Return the [x, y] coordinate for the center point of the cell that contains the specified text.  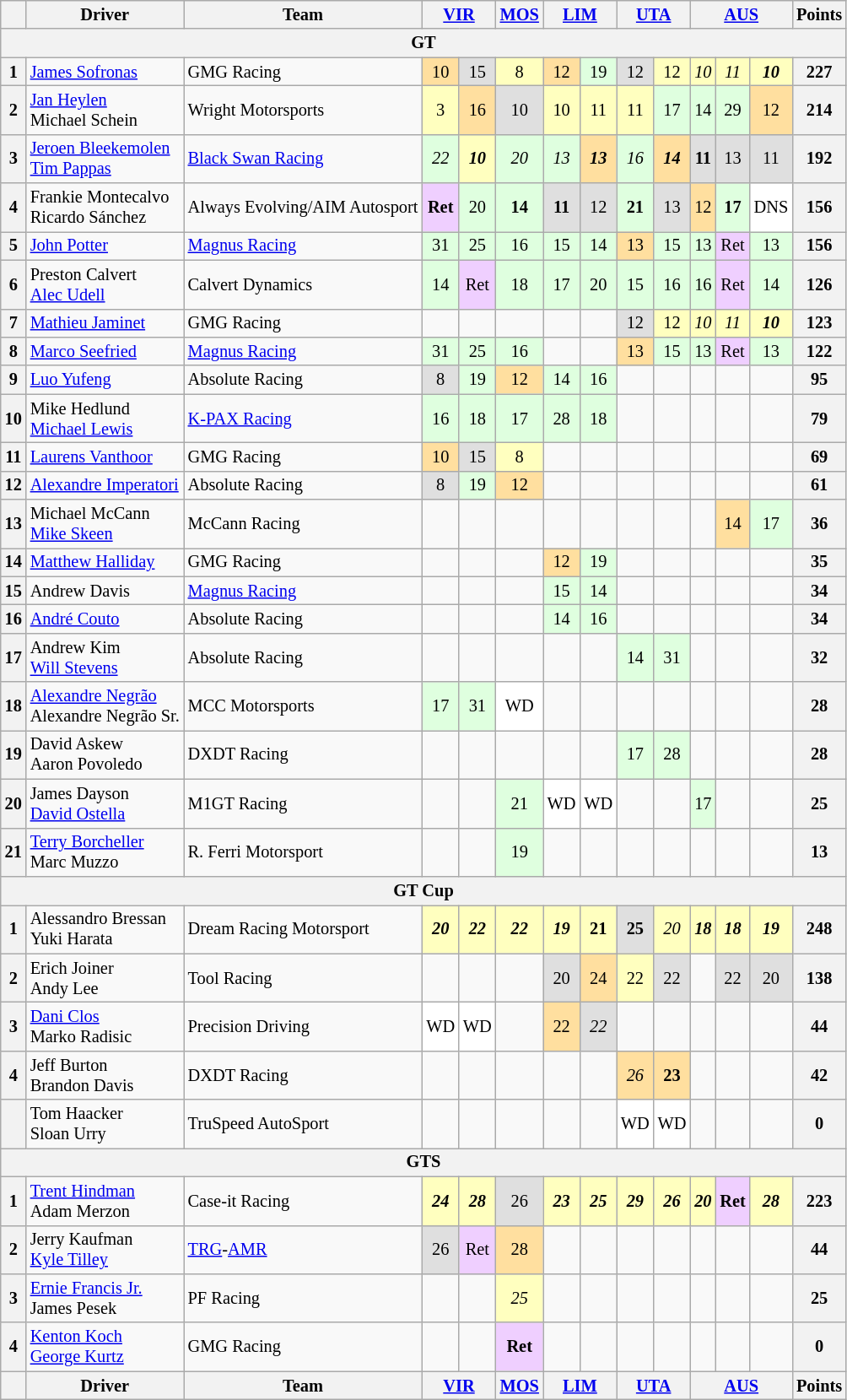
GT [423, 43]
R. Ferri Motorsport [304, 852]
Kenton Koch George Kurtz [105, 1347]
John Potter [105, 246]
79 [819, 419]
Tool Racing [304, 978]
Preston Calvert Alec Udell [105, 284]
Dream Racing Motorsport [304, 929]
Erich Joiner Andy Lee [105, 978]
David Askew Aaron Povoledo [105, 754]
James Sofronas [105, 72]
Alessandro Bressan Yuki Harata [105, 929]
André Couto [105, 619]
PF Racing [304, 1298]
Terry Borcheller Marc Muzzo [105, 852]
Trent Hindman Adam Merzon [105, 1201]
MCC Motorsports [304, 706]
126 [819, 284]
GT Cup [423, 890]
Andrew Davis [105, 591]
TruSpeed AutoSport [304, 1124]
Frankie Montecalvo Ricardo Sánchez [105, 208]
Jeff Burton Brandon Davis [105, 1075]
122 [819, 351]
M1GT Racing [304, 803]
Laurens Vanthoor [105, 457]
Precision Driving [304, 1026]
223 [819, 1201]
35 [819, 562]
Michael McCann Mike Skeen [105, 524]
227 [819, 72]
6 [13, 284]
Mike Hedlund Michael Lewis [105, 419]
Jeroen Bleekemolen Tim Pappas [105, 159]
Ernie Francis Jr. James Pesek [105, 1298]
McCann Racing [304, 524]
Mathieu Jaminet [105, 323]
Luo Yufeng [105, 380]
Wright Motorsports [304, 110]
192 [819, 159]
7 [13, 323]
123 [819, 323]
Matthew Halliday [105, 562]
5 [13, 246]
95 [819, 380]
Andrew Kim Will Stevens [105, 657]
Always Evolving/AIM Autosport [304, 208]
248 [819, 929]
Tom Haacker Sloan Urry [105, 1124]
32 [819, 657]
214 [819, 110]
Alexandre Negrão Alexandre Negrão Sr. [105, 706]
James Dayson David Ostella [105, 803]
Jerry Kaufman Kyle Tilley [105, 1250]
Dani Clos Marko Radisic [105, 1026]
K-PAX Racing [304, 419]
Jan Heylen Michael Schein [105, 110]
GTS [423, 1162]
Marco Seefried [105, 351]
69 [819, 457]
9 [13, 380]
Case-it Racing [304, 1201]
Black Swan Racing [304, 159]
Calvert Dynamics [304, 284]
36 [819, 524]
TRG-AMR [304, 1250]
42 [819, 1075]
Alexandre Imperatori [105, 485]
138 [819, 978]
DNS [771, 208]
61 [819, 485]
